For the text-containing cell, return its midpoint in [x, y] coordinate format. 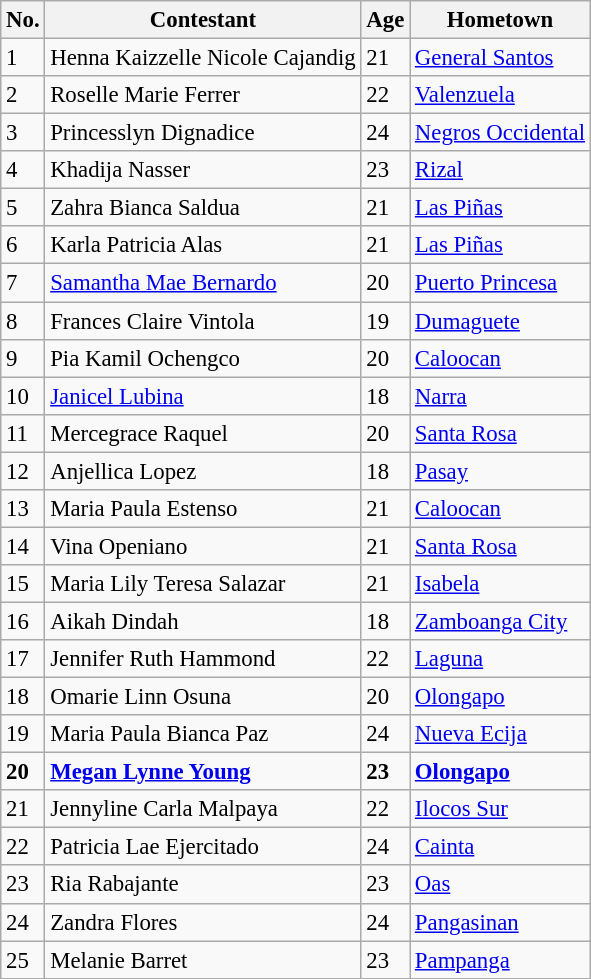
Puerto Princesa [500, 283]
14 [23, 546]
3 [23, 133]
Janicel Lubina [203, 396]
1 [23, 58]
Hometown [500, 20]
Frances Claire Vintola [203, 321]
15 [23, 584]
Henna Kaizzelle Nicole Cajandig [203, 58]
Maria Lily Teresa Salazar [203, 584]
Zahra Bianca Saldua [203, 208]
Jennyline Carla Malpaya [203, 809]
8 [23, 321]
Narra [500, 396]
Negros Occidental [500, 133]
Zandra Flores [203, 922]
11 [23, 433]
Contestant [203, 20]
10 [23, 396]
2 [23, 95]
Maria Paula Estenso [203, 509]
Aikah Dindah [203, 621]
Karla Patricia Alas [203, 245]
Roselle Marie Ferrer [203, 95]
Laguna [500, 659]
Pia Kamil Ochengco [203, 358]
17 [23, 659]
Pampanga [500, 960]
Pangasinan [500, 922]
General Santos [500, 58]
12 [23, 471]
Nueva Ecija [500, 734]
Ilocos Sur [500, 809]
13 [23, 509]
Rizal [500, 170]
Mercegrace Raquel [203, 433]
Patricia Lae Ejercitado [203, 847]
4 [23, 170]
9 [23, 358]
7 [23, 283]
Valenzuela [500, 95]
No. [23, 20]
Isabela [500, 584]
25 [23, 960]
Princesslyn Dignadice [203, 133]
Megan Lynne Young [203, 772]
Vina Openiano [203, 546]
6 [23, 245]
Zamboanga City [500, 621]
Jennifer Ruth Hammond [203, 659]
5 [23, 208]
Pasay [500, 471]
Melanie Barret [203, 960]
16 [23, 621]
Age [386, 20]
Samantha Mae Bernardo [203, 283]
Oas [500, 885]
Ria Rabajante [203, 885]
Maria Paula Bianca Paz [203, 734]
Omarie Linn Osuna [203, 697]
Dumaguete [500, 321]
Anjellica Lopez [203, 471]
Khadija Nasser [203, 170]
Cainta [500, 847]
